Find where the given text appears and provide that cell's center as [x, y] coordinate. 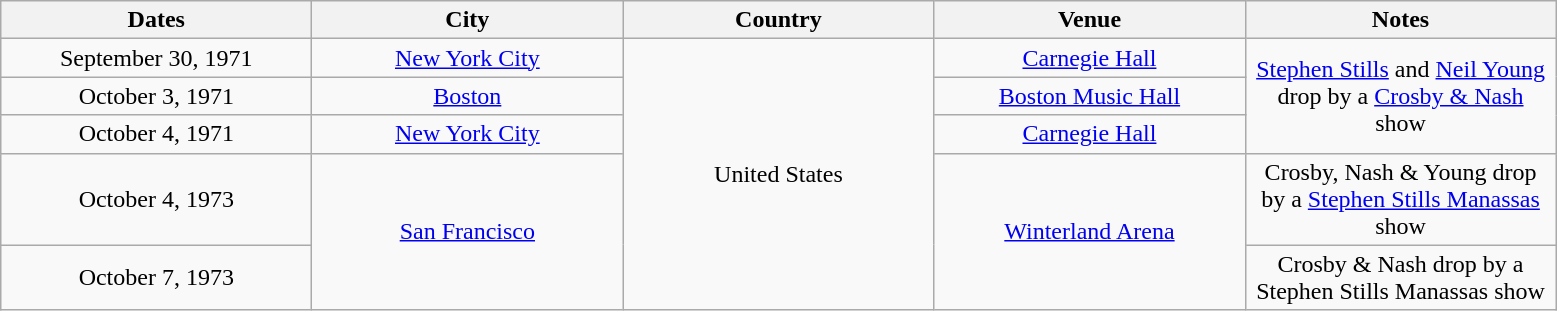
October 4, 1973 [156, 199]
September 30, 1971 [156, 58]
Venue [1090, 20]
October 7, 1973 [156, 278]
Boston Music Hall [1090, 96]
Crosby & Nash drop by a Stephen Stills Manassas show [1400, 278]
Dates [156, 20]
Crosby, Nash & Young drop by a Stephen Stills Manassas show [1400, 199]
October 4, 1971 [156, 134]
City [468, 20]
United States [778, 174]
Winterland Arena [1090, 232]
Country [778, 20]
San Francisco [468, 232]
Notes [1400, 20]
October 3, 1971 [156, 96]
Boston [468, 96]
Stephen Stills and Neil Young drop by a Crosby & Nash show [1400, 96]
